Find where the given text appears and provide that cell's center as [x, y] coordinate. 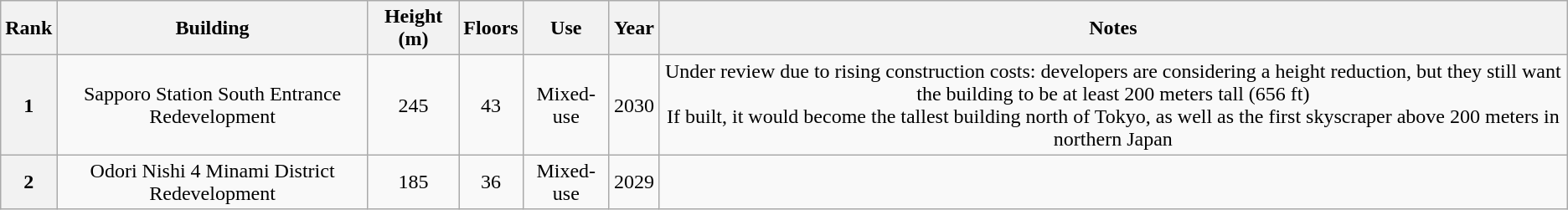
Height (m) [413, 28]
185 [413, 182]
Notes [1112, 28]
245 [413, 105]
1 [28, 105]
Use [566, 28]
Year [633, 28]
43 [491, 105]
2030 [633, 105]
Odori Nishi 4 Minami District Redevelopment [213, 182]
Sapporo Station South Entrance Redevelopment [213, 105]
Floors [491, 28]
36 [491, 182]
2029 [633, 182]
Rank [28, 28]
2 [28, 182]
Building [213, 28]
